Pinpoint the cell where the given text exists, returning its [X, Y] midpoint coordinate. 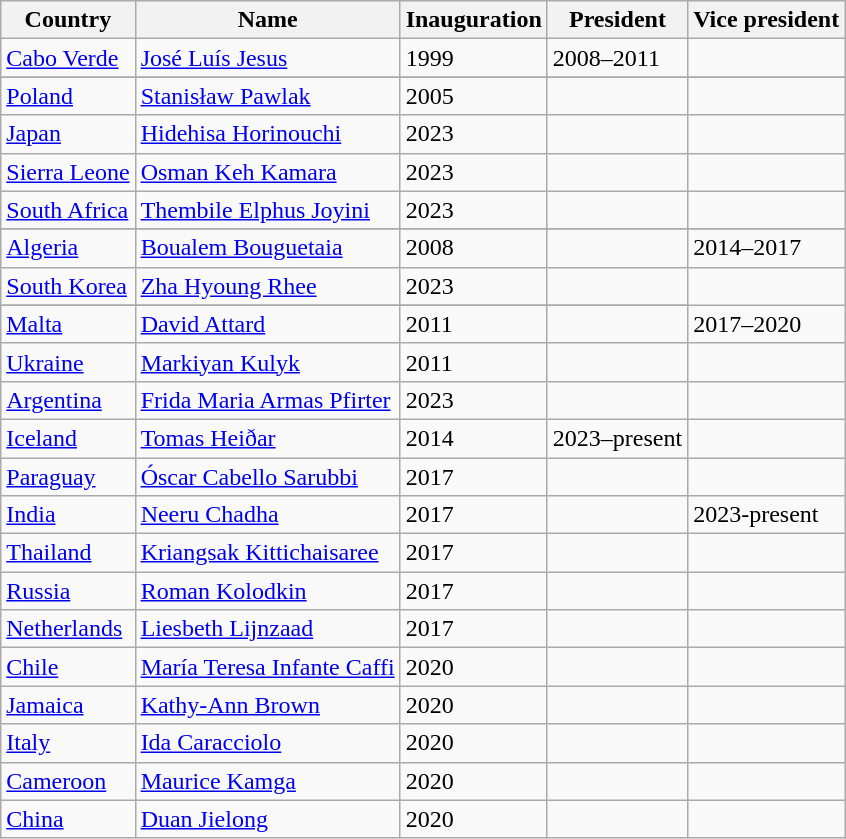
Ida Caracciolo [268, 743]
Vice president [766, 20]
Hidehisa Horinouchi [268, 134]
Kathy-Ann Brown [268, 705]
2014–2017 [766, 248]
Kriangsak Kittichaisaree [268, 553]
Country [68, 20]
Markiyan Kulyk [268, 362]
Tomas Heiðar [268, 438]
2008–2011 [617, 58]
Liesbeth Lijnzaad [268, 629]
Boualem Bouguetaia [268, 248]
Inauguration [474, 20]
Cabo Verde [68, 58]
South Africa [68, 210]
Chile [68, 667]
Thembile Elphus Joyini [268, 210]
China [68, 819]
Ukraine [68, 362]
1999 [474, 58]
2023–present [617, 438]
2017–2020 [766, 324]
Frida Maria Armas Pfirter [268, 400]
2005 [474, 96]
Zha Hyoung Rhee [268, 286]
Russia [68, 591]
Maurice Kamga [268, 781]
Osman Keh Kamara [268, 172]
2023-present [766, 515]
Óscar Cabello Sarubbi [268, 477]
Paraguay [68, 477]
Roman Kolodkin [268, 591]
Duan Jielong [268, 819]
Jamaica [68, 705]
Sierra Leone [68, 172]
Cameroon [68, 781]
María Teresa Infante Caffi [268, 667]
Malta [68, 324]
Name [268, 20]
Italy [68, 743]
Iceland [68, 438]
2014 [474, 438]
South Korea [68, 286]
Thailand [68, 553]
India [68, 515]
Argentina [68, 400]
José Luís Jesus [268, 58]
Neeru Chadha [268, 515]
Japan [68, 134]
Stanisław Pawlak [268, 96]
David Attard [268, 324]
Algeria [68, 248]
Poland [68, 96]
2008 [474, 248]
Netherlands [68, 629]
President [617, 20]
